Capture the cell that displays the provided text and extract its (X, Y) central coordinate. 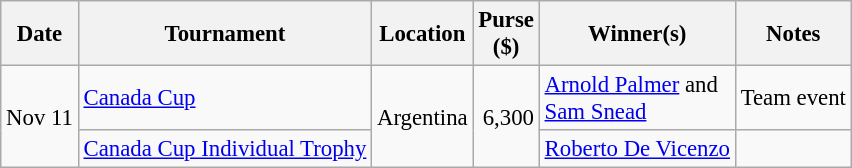
Date (40, 34)
Canada Cup Individual Trophy (224, 149)
Winner(s) (637, 34)
Canada Cup (224, 98)
Location (422, 34)
6,300 (506, 117)
Nov 11 (40, 117)
Roberto De Vicenzo (637, 149)
Argentina (422, 117)
Arnold Palmer and Sam Snead (637, 98)
Tournament (224, 34)
Purse($) (506, 34)
Team event (793, 98)
Notes (793, 34)
